For the text-containing cell, return its midpoint in (X, Y) coordinate format. 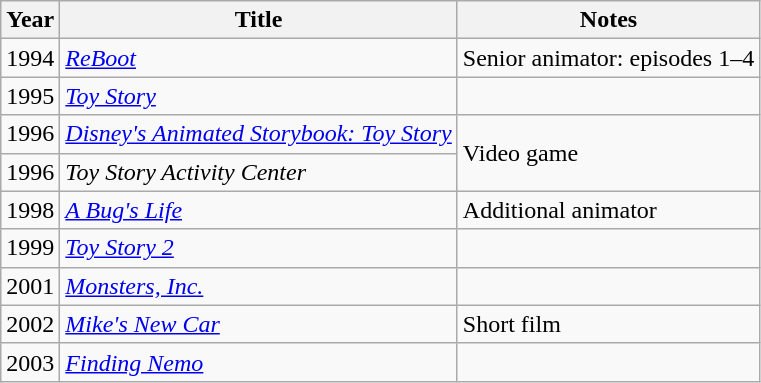
Toy Story 2 (259, 248)
Mike's New Car (259, 324)
1995 (30, 96)
Disney's Animated Storybook: Toy Story (259, 134)
1998 (30, 210)
2001 (30, 286)
Additional animator (608, 210)
1994 (30, 58)
A Bug's Life (259, 210)
Notes (608, 20)
Video game (608, 153)
Year (30, 20)
2003 (30, 362)
Toy Story (259, 96)
Short film (608, 324)
ReBoot (259, 58)
Senior animator: episodes 1–4 (608, 58)
Monsters, Inc. (259, 286)
2002 (30, 324)
Finding Nemo (259, 362)
1999 (30, 248)
Title (259, 20)
Toy Story Activity Center (259, 172)
